Extract the (x, y) coordinate from the center of the cell holding the provided text.  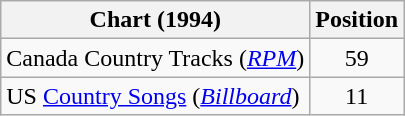
Canada Country Tracks (RPM) (156, 58)
Chart (1994) (156, 20)
US Country Songs (Billboard) (156, 96)
11 (357, 96)
59 (357, 58)
Position (357, 20)
